Output the (X, Y) coordinate of the center of the cell containing the given text.  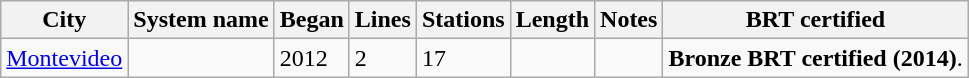
City (64, 20)
2012 (312, 58)
2 (382, 58)
Lines (382, 20)
System name (201, 20)
Bronze BRT certified (2014). (816, 58)
Montevideo (64, 58)
Stations (463, 20)
Began (312, 20)
Length (552, 20)
BRT certified (816, 20)
17 (463, 58)
Notes (629, 20)
